Return the (X, Y) coordinate for the center point of the cell that contains the specified text.  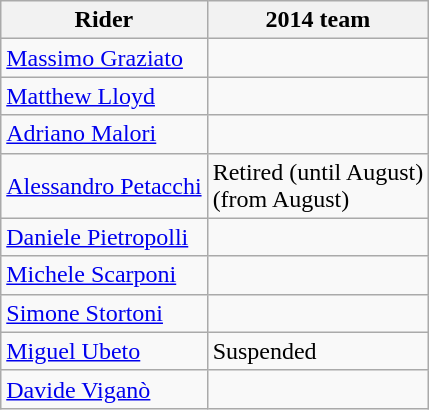
Retired (until August) (from August) (318, 186)
Adriano Malori (104, 134)
Davide Viganò (104, 389)
2014 team (318, 20)
Massimo Graziato (104, 58)
Daniele Pietropolli (104, 237)
Miguel Ubeto (104, 351)
Matthew Lloyd (104, 96)
Simone Stortoni (104, 313)
Rider (104, 20)
Michele Scarponi (104, 275)
Alessandro Petacchi (104, 186)
Suspended (318, 351)
